Return [X, Y] of the center of cell containing provided text 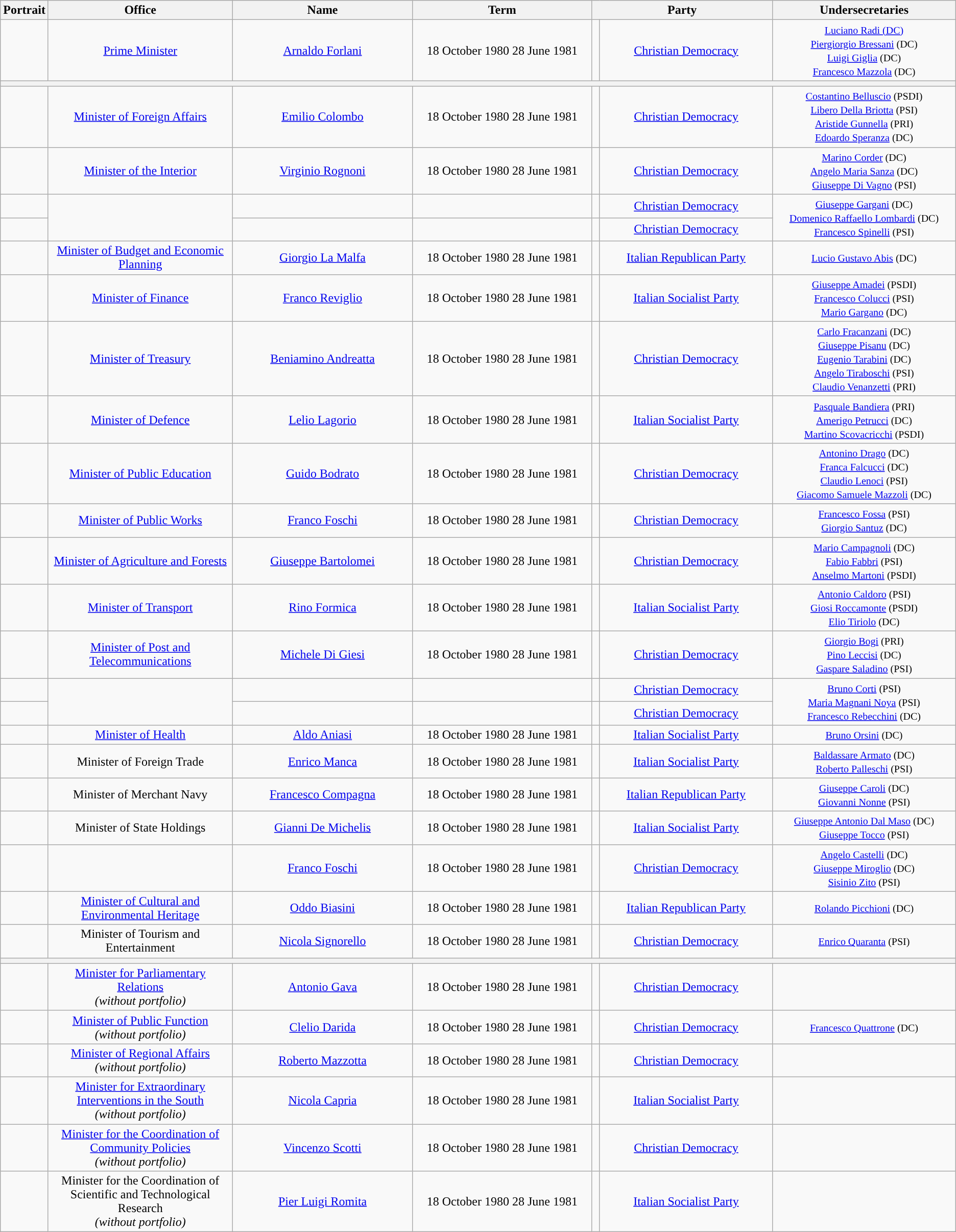
Minister of Public Function (without portfolio) [140, 1027]
Oddo Biasini [323, 908]
Baldassare Armato (DC) Roberto Palleschi (PSI) [864, 761]
Enrico Quaranta (PSI) [864, 941]
Minister of Post and Telecommunications [140, 655]
Minister of Merchant Navy [140, 795]
Nicola Capria [323, 1100]
Minister of the Interior [140, 171]
Pasquale Bandiera (PRI) Amerigo Petrucci (DC) Martino Scovacricchi (PSDI) [864, 419]
Giorgio La Malfa [323, 257]
Minister of Regional Affairs (without portfolio) [140, 1060]
Minister of Health [140, 735]
Name [323, 10]
Minister of State Holdings [140, 827]
Antonio Gava [323, 987]
Nicola Signorello [323, 941]
Minister of Finance [140, 298]
Giuseppe Caroli (DC) Giovanni Nonne (PSI) [864, 795]
Mario Campagnoli (DC) Fabio Fabbri (PSI) Anselmo Martoni (PSDI) [864, 561]
Bruno Corti (PSI) Maria Magnani Noya (PSI) Francesco Rebecchini (DC) [864, 702]
Minister of Treasury [140, 359]
Enrico Manca [323, 761]
Minister of Public Works [140, 520]
Angelo Castelli (DC) Giuseppe Miroglio (DC) Sisinio Zito (PSI) [864, 868]
Francesco Fossa (PSI) Giorgio Santuz (DC) [864, 520]
Minister for Extraordinary Interventions in the South (without portfolio) [140, 1100]
Minister for Parliamentary Relations (without portfolio) [140, 987]
Vincenzo Scotti [323, 1147]
Francesco Compagna [323, 795]
Franco Reviglio [323, 298]
Michele Di Giesi [323, 655]
Party [682, 10]
Prime Minister [140, 50]
Lucio Gustavo Abis (DC) [864, 257]
Roberto Mazzotta [323, 1060]
Aldo Aniasi [323, 735]
Minister of Public Education [140, 473]
Giuseppe Antonio Dal Maso (DC) Giuseppe Tocco (PSI) [864, 827]
Minister of Budget and Economic Planning [140, 257]
Francesco Quattrone (DC) [864, 1027]
Marino Corder (DC) Angelo Maria Sanza (DC) Giuseppe Di Vagno (PSI) [864, 171]
Minister for the Coordination of Community Policies (without portfolio) [140, 1147]
Minister of Cultural and Environmental Heritage [140, 908]
Guido Bodrato [323, 473]
Pier Luigi Romita [323, 1201]
Rino Formica [323, 608]
Antonino Drago (DC) Franca Falcucci (DC) Claudio Lenoci (PSI) Giacomo Samuele Mazzoli (DC) [864, 473]
Giuseppe Bartolomei [323, 561]
Gianni De Michelis [323, 827]
Emilio Colombo [323, 116]
Arnaldo Forlani [323, 50]
Minister of Foreign Trade [140, 761]
Antonio Caldoro (PSI) Giosi Roccamonte (PSDI) Elio Tiriolo (DC) [864, 608]
Clelio Darida [323, 1027]
Carlo Fracanzani (DC) Giuseppe Pisanu (DC) Eugenio Tarabini (DC) Angelo Tiraboschi (PSI) Claudio Venanzetti (PRI) [864, 359]
Term [503, 10]
Lelio Lagorio [323, 419]
Costantino Belluscio (PSDI) Libero Della Briotta (PSI) Aristide Gunnella (PRI) Edoardo Speranza (DC) [864, 116]
Minister of Agriculture and Forests [140, 561]
Luciano Radi (DC) Piergiorgio Bressani (DC) Luigi Giglia (DC) Francesco Mazzola (DC) [864, 50]
Minister of Foreign Affairs [140, 116]
Office [140, 10]
Virginio Rognoni [323, 171]
Minister of Defence [140, 419]
Undersecretaries [864, 10]
Minister of Transport [140, 608]
Beniamino Andreatta [323, 359]
Minister of Tourism and Entertainment [140, 941]
Rolando Picchioni (DC) [864, 908]
Portrait [25, 10]
Giorgio Bogi (PRI) Pino Leccisi (DC) Gaspare Saladino (PSI) [864, 655]
Giuseppe Amadei (PSDI) Francesco Colucci (PSI) Mario Gargano (DC) [864, 298]
Minister for the Coordination of Scientific and Technological Research (without portfolio) [140, 1201]
Bruno Orsini (DC) [864, 735]
Giuseppe Gargani (DC) Domenico Raffaello Lombardi (DC) Francesco Spinelli (PSI) [864, 218]
